Find where the given text appears and provide that cell's center as (X, Y) coordinate. 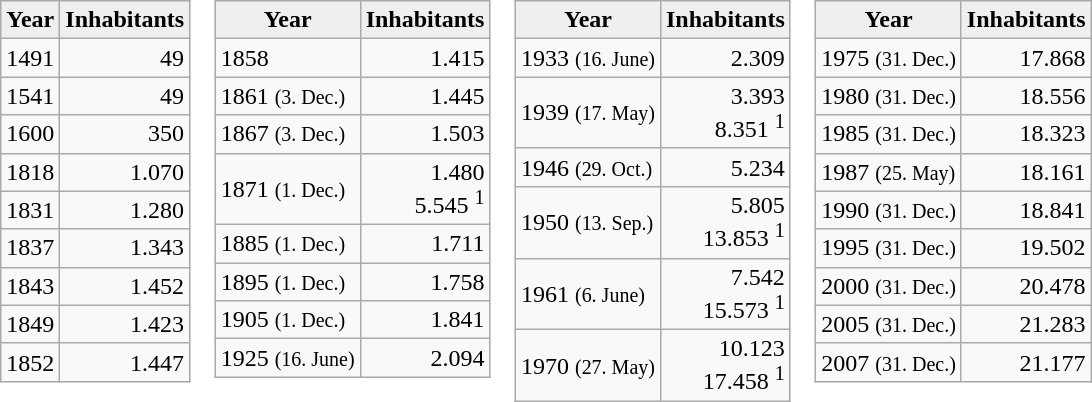
1491 (30, 58)
1.343 (125, 248)
18.161 (1026, 172)
1905 (1. Dec.) (288, 320)
1.841 (425, 320)
1987 (25. May) (889, 172)
21.283 (1026, 324)
20.478 (1026, 286)
1995 (31. Dec.) (889, 248)
1.445 (425, 96)
7.54215.573 1 (725, 294)
1.423 (125, 324)
18.556 (1026, 96)
1885 (1. Dec.) (288, 244)
1.452 (125, 286)
1837 (30, 248)
1.758 (425, 282)
18.841 (1026, 210)
1.4805.545 1 (425, 189)
10.12317.458 1 (725, 366)
1.503 (425, 134)
1985 (31. Dec.) (889, 134)
1980 (31. Dec.) (889, 96)
1.280 (125, 210)
1871 (1. Dec.) (288, 189)
1843 (30, 286)
1946 (29. Oct.) (588, 167)
2000 (31. Dec.) (889, 286)
350 (125, 134)
1.415 (425, 58)
17.868 (1026, 58)
2007 (31. Dec.) (889, 362)
18.323 (1026, 134)
1867 (3. Dec.) (288, 134)
1.447 (125, 362)
1818 (30, 172)
1858 (288, 58)
1861 (3. Dec.) (288, 96)
19.502 (1026, 248)
1.070 (125, 172)
1970 (27. May) (588, 366)
21.177 (1026, 362)
1852 (30, 362)
1961 (6. June) (588, 294)
2005 (31. Dec.) (889, 324)
5.80513.853 1 (725, 222)
1831 (30, 210)
1939 (17. May) (588, 113)
5.234 (725, 167)
1849 (30, 324)
2.094 (425, 358)
1933 (16. June) (588, 58)
1975 (31. Dec.) (889, 58)
1925 (16. June) (288, 358)
1895 (1. Dec.) (288, 282)
1.711 (425, 244)
1600 (30, 134)
1950 (13. Sep.) (588, 222)
1541 (30, 96)
1990 (31. Dec.) (889, 210)
2.309 (725, 58)
3.3938.351 1 (725, 113)
